Return the [x, y] coordinate for the center point of the cell that contains the specified text.  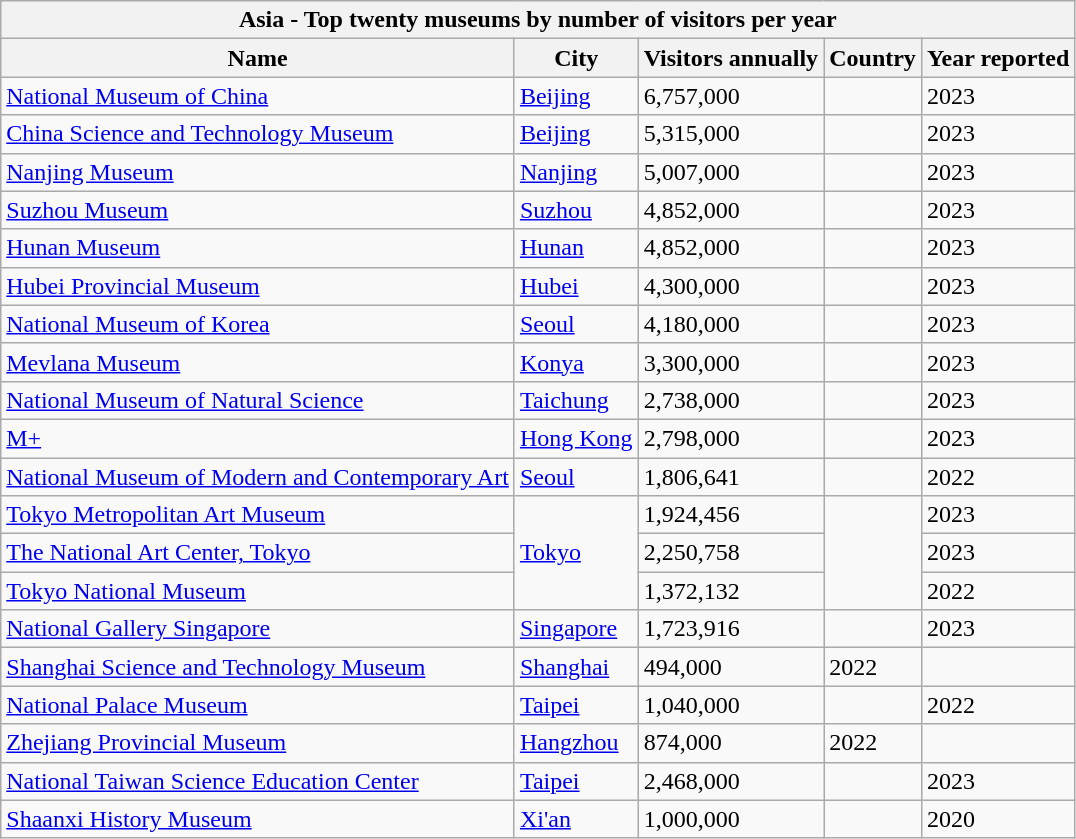
National Palace Museum [258, 705]
Hunan [576, 248]
874,000 [731, 743]
National Gallery Singapore [258, 629]
Asia - Top twenty museums by number of visitors per year [538, 20]
Shaanxi History Museum [258, 819]
6,757,000 [731, 96]
Konya [576, 362]
Mevlana Museum [258, 362]
1,806,641 [731, 477]
Tokyo Metropolitan Art Museum [258, 515]
1,040,000 [731, 705]
Hunan Museum [258, 248]
Shanghai [576, 667]
Suzhou Museum [258, 210]
1,723,916 [731, 629]
5,007,000 [731, 172]
Hubei [576, 286]
Singapore [576, 629]
Nanjing Museum [258, 172]
Hangzhou [576, 743]
Suzhou [576, 210]
National Museum of Natural Science [258, 400]
National Museum of Modern and Contemporary Art [258, 477]
5,315,000 [731, 134]
Xi'an [576, 819]
Taichung [576, 400]
The National Art Center, Tokyo [258, 553]
National Taiwan Science Education Center [258, 781]
Shanghai Science and Technology Museum [258, 667]
National Museum of Korea [258, 324]
2,250,758 [731, 553]
City [576, 58]
2,738,000 [731, 400]
1,372,132 [731, 591]
2020 [998, 819]
1,924,456 [731, 515]
China Science and Technology Museum [258, 134]
Hubei Provincial Museum [258, 286]
Nanjing [576, 172]
Visitors annually [731, 58]
Hong Kong [576, 438]
Year reported [998, 58]
2,798,000 [731, 438]
2,468,000 [731, 781]
Tokyo [576, 553]
1,000,000 [731, 819]
494,000 [731, 667]
M+ [258, 438]
Tokyo National Museum [258, 591]
Zhejiang Provincial Museum [258, 743]
3,300,000 [731, 362]
4,180,000 [731, 324]
Country [873, 58]
National Museum of China [258, 96]
4,300,000 [731, 286]
Name [258, 58]
